Search for the cell housing the specified text and yield its [X, Y] center coordinate. 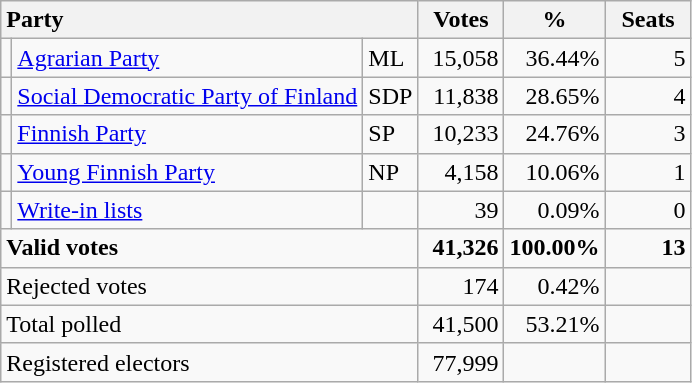
Valid votes [210, 248]
ML [390, 58]
Young Finnish Party [188, 172]
0.42% [554, 286]
Seats [648, 20]
13 [648, 248]
Agrarian Party [188, 58]
NP [390, 172]
Social Democratic Party of Finland [188, 96]
Party [210, 20]
39 [461, 210]
11,838 [461, 96]
10,233 [461, 134]
36.44% [554, 58]
24.76% [554, 134]
1 [648, 172]
41,326 [461, 248]
0 [648, 210]
SDP [390, 96]
4 [648, 96]
Rejected votes [210, 286]
53.21% [554, 324]
SP [390, 134]
Finnish Party [188, 134]
41,500 [461, 324]
15,058 [461, 58]
5 [648, 58]
100.00% [554, 248]
28.65% [554, 96]
3 [648, 134]
Votes [461, 20]
174 [461, 286]
% [554, 20]
77,999 [461, 362]
10.06% [554, 172]
Write-in lists [188, 210]
0.09% [554, 210]
Total polled [210, 324]
Registered electors [210, 362]
4,158 [461, 172]
